Provide the (x, y) coordinate of the cell's center where the given text is located.  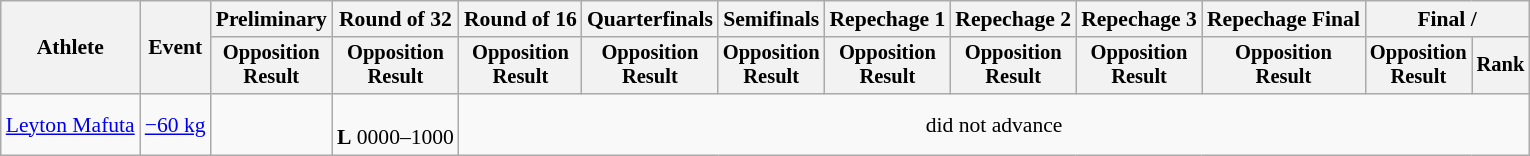
Rank (1501, 66)
Repechage 3 (1139, 19)
did not advance (994, 124)
Repechage 2 (1013, 19)
L 0000–1000 (396, 124)
Semifinals (772, 19)
Event (176, 48)
Athlete (70, 48)
Preliminary (272, 19)
−60 kg (176, 124)
Repechage 1 (887, 19)
Leyton Mafuta (70, 124)
Round of 32 (396, 19)
Quarterfinals (650, 19)
Repechage Final (1284, 19)
Final / (1447, 19)
Round of 16 (520, 19)
